From the cell containing the given text, extract its center point as (x, y) coordinate. 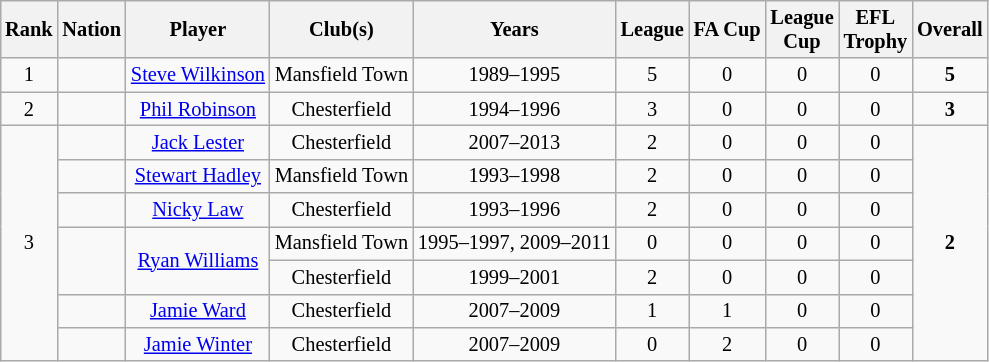
EFLTrophy (876, 29)
1993–1996 (514, 210)
Stewart Hadley (198, 176)
Overall (950, 29)
2007–2013 (514, 142)
1989–1995 (514, 75)
Jack Lester (198, 142)
Steve Wilkinson (198, 75)
FA Cup (728, 29)
Phil Robinson (198, 109)
Club(s) (342, 29)
League (652, 29)
1999–2001 (514, 277)
LeagueCup (802, 29)
1995–1997, 2009–2011 (514, 243)
Ryan Williams (198, 260)
1993–1998 (514, 176)
Nicky Law (198, 210)
Jamie Ward (198, 311)
1994–1996 (514, 109)
Player (198, 29)
Years (514, 29)
Jamie Winter (198, 344)
Nation (92, 29)
Rank (28, 29)
